Provide the [x, y] coordinate of the cell's center where the given text is located.  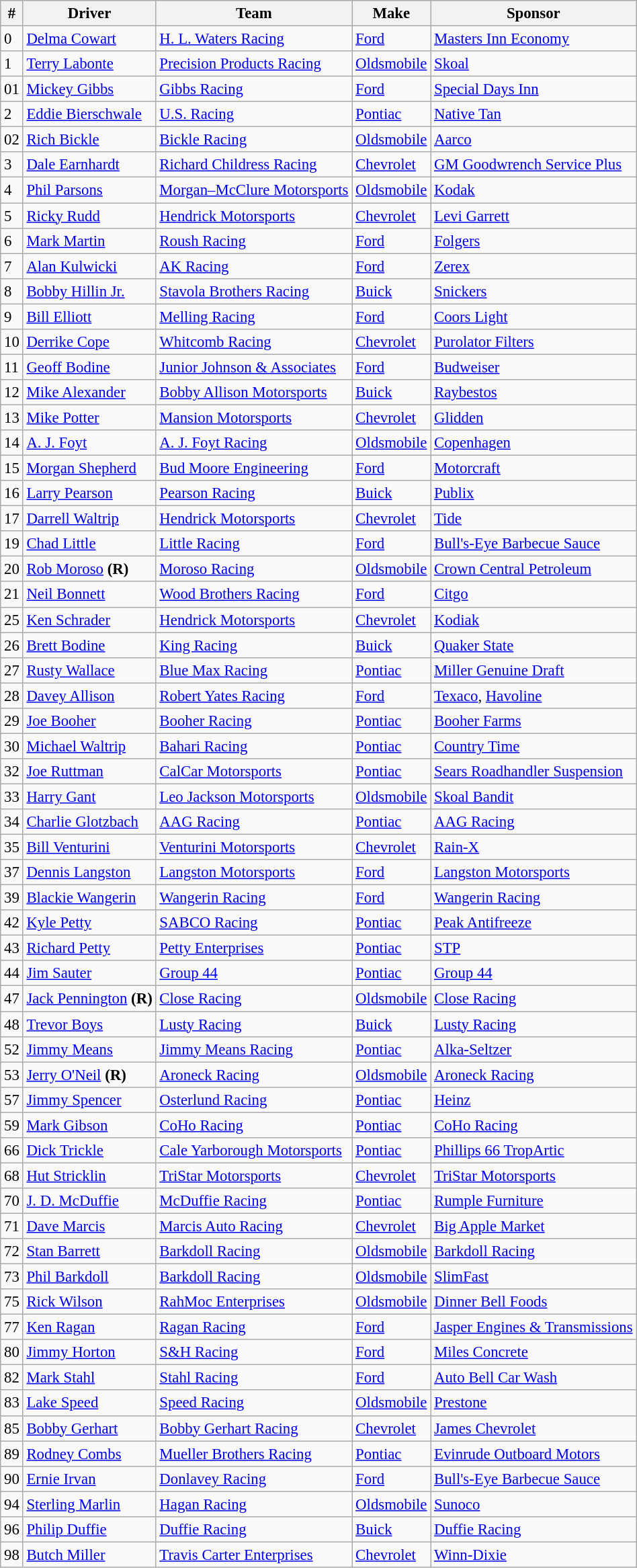
70 [12, 1201]
52 [12, 1049]
Ragan Racing [254, 1327]
Bobby Allison Motorsports [254, 393]
SlimFast [534, 1277]
Stavola Brothers Racing [254, 291]
Mike Potter [89, 417]
Dick Trickle [89, 1151]
Prestone [534, 1403]
73 [12, 1277]
Brett Bodine [89, 645]
35 [12, 848]
Booher Racing [254, 721]
Dinner Bell Foods [534, 1302]
15 [12, 468]
Stan Barrett [89, 1251]
6 [12, 241]
Eddie Bierschwale [89, 114]
Hut Stricklin [89, 1175]
Team [254, 13]
AK Racing [254, 266]
Charlie Glotzbach [89, 822]
Driver [89, 13]
2 [12, 114]
48 [12, 1024]
RahMoc Enterprises [254, 1302]
Evinrude Outboard Motors [534, 1454]
Folgers [534, 241]
29 [12, 721]
Crown Central Petroleum [534, 569]
30 [12, 746]
McDuffie Racing [254, 1201]
Alan Kulwicki [89, 266]
42 [12, 923]
Kyle Petty [89, 923]
Phil Barkdoll [89, 1277]
83 [12, 1403]
Bud Moore Engineering [254, 468]
Jim Sauter [89, 974]
96 [12, 1530]
Auto Bell Car Wash [534, 1378]
Mansion Motorsports [254, 417]
Rick Wilson [89, 1302]
Ken Ragan [89, 1327]
Philip Duffie [89, 1530]
Sterling Marlin [89, 1504]
King Racing [254, 645]
Dennis Langston [89, 872]
Morgan Shepherd [89, 468]
12 [12, 393]
Moroso Racing [254, 569]
Ricky Rudd [89, 216]
Kodak [534, 190]
13 [12, 417]
Venturini Motorsports [254, 848]
71 [12, 1226]
Whitcomb Racing [254, 342]
80 [12, 1352]
17 [12, 519]
Texaco, Havoline [534, 696]
43 [12, 948]
Miles Concrete [534, 1352]
39 [12, 898]
0 [12, 39]
26 [12, 645]
Darrell Waltrip [89, 519]
Terry Labonte [89, 64]
47 [12, 999]
85 [12, 1428]
A. J. Foyt [89, 443]
90 [12, 1479]
Ernie Irvan [89, 1479]
Marcis Auto Racing [254, 1226]
Miller Genuine Draft [534, 670]
Motorcraft [534, 468]
Ken Schrader [89, 620]
72 [12, 1251]
9 [12, 317]
Jimmy Means Racing [254, 1049]
82 [12, 1378]
Joe Booher [89, 721]
Glidden [534, 417]
32 [12, 772]
Trevor Boys [89, 1024]
Wood Brothers Racing [254, 595]
Jack Pennington (R) [89, 999]
Cale Yarborough Motorsports [254, 1151]
Geoff Bodine [89, 367]
Roush Racing [254, 241]
Mike Alexander [89, 393]
SABCO Racing [254, 923]
8 [12, 291]
Copenhagen [534, 443]
34 [12, 822]
Tide [534, 519]
Raybestos [534, 393]
Levi Garrett [534, 216]
Snickers [534, 291]
Jimmy Spencer [89, 1100]
Jerry O'Neil (R) [89, 1075]
Mark Gibson [89, 1125]
Sunoco [534, 1504]
Masters Inn Economy [534, 39]
94 [12, 1504]
Harry Gant [89, 796]
Bobby Gerhart [89, 1428]
Bahari Racing [254, 746]
Travis Carter Enterprises [254, 1555]
J. D. McDuffie [89, 1201]
Butch Miller [89, 1555]
Hagan Racing [254, 1504]
Chad Little [89, 544]
33 [12, 796]
Big Apple Market [534, 1226]
Pearson Racing [254, 493]
25 [12, 620]
Michael Waltrip [89, 746]
7 [12, 266]
Mark Stahl [89, 1378]
Blackie Wangerin [89, 898]
Robert Yates Racing [254, 696]
66 [12, 1151]
Bobby Hillin Jr. [89, 291]
A. J. Foyt Racing [254, 443]
59 [12, 1125]
Morgan–McClure Motorsports [254, 190]
S&H Racing [254, 1352]
28 [12, 696]
Skoal Bandit [534, 796]
77 [12, 1327]
Derrike Cope [89, 342]
Gibbs Racing [254, 89]
Winn-Dixie [534, 1555]
Rusty Wallace [89, 670]
Rodney Combs [89, 1454]
Quaker State [534, 645]
Phil Parsons [89, 190]
53 [12, 1075]
Dale Earnhardt [89, 165]
Speed Racing [254, 1403]
11 [12, 367]
Rain-X [534, 848]
5 [12, 216]
GM Goodwrench Service Plus [534, 165]
Dave Marcis [89, 1226]
Neil Bonnett [89, 595]
19 [12, 544]
H. L. Waters Racing [254, 39]
Melling Racing [254, 317]
Native Tan [534, 114]
Alka-Seltzer [534, 1049]
Phillips 66 TropArtic [534, 1151]
37 [12, 872]
Osterlund Racing [254, 1100]
Richard Childress Racing [254, 165]
Budweiser [534, 367]
Bill Elliott [89, 317]
16 [12, 493]
75 [12, 1302]
Skoal [534, 64]
89 [12, 1454]
68 [12, 1175]
10 [12, 342]
Jimmy Horton [89, 1352]
14 [12, 443]
21 [12, 595]
3 [12, 165]
Little Racing [254, 544]
Bill Venturini [89, 848]
Larry Pearson [89, 493]
Booher Farms [534, 721]
Davey Allison [89, 696]
Mueller Brothers Racing [254, 1454]
1 [12, 64]
Rob Moroso (R) [89, 569]
Sponsor [534, 13]
CalCar Motorsports [254, 772]
Citgo [534, 595]
27 [12, 670]
Richard Petty [89, 948]
Peak Antifreeze [534, 923]
Stahl Racing [254, 1378]
Aarco [534, 140]
Precision Products Racing [254, 64]
Leo Jackson Motorsports [254, 796]
Kodiak [534, 620]
Zerex [534, 266]
Purolator Filters [534, 342]
Joe Ruttman [89, 772]
Sears Roadhandler Suspension [534, 772]
4 [12, 190]
Mickey Gibbs [89, 89]
Bobby Gerhart Racing [254, 1428]
Mark Martin [89, 241]
# [12, 13]
Petty Enterprises [254, 948]
Rumple Furniture [534, 1201]
98 [12, 1555]
Bickle Racing [254, 140]
Country Time [534, 746]
44 [12, 974]
Jasper Engines & Transmissions [534, 1327]
Special Days Inn [534, 89]
U.S. Racing [254, 114]
Coors Light [534, 317]
20 [12, 569]
57 [12, 1100]
01 [12, 89]
Lake Speed [89, 1403]
Jimmy Means [89, 1049]
Blue Max Racing [254, 670]
Rich Bickle [89, 140]
Heinz [534, 1100]
STP [534, 948]
Junior Johnson & Associates [254, 367]
Make [391, 13]
Publix [534, 493]
02 [12, 140]
James Chevrolet [534, 1428]
Donlavey Racing [254, 1479]
Delma Cowart [89, 39]
